Capture the cell that displays the provided text and extract its [x, y] central coordinate. 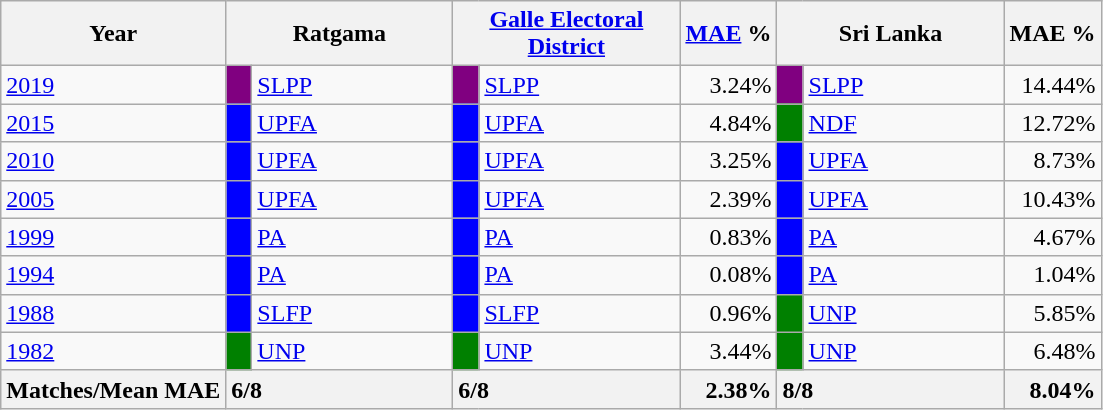
1994 [114, 275]
NDF [904, 123]
1988 [114, 313]
2.39% [728, 199]
8/8 [890, 389]
0.08% [728, 275]
1.04% [1052, 275]
6.48% [1052, 351]
3.44% [728, 351]
4.67% [1052, 237]
0.96% [728, 313]
2015 [114, 123]
1982 [114, 351]
Galle Electoral District [566, 34]
2.38% [728, 389]
Matches/Mean MAE [114, 389]
1999 [114, 237]
Year [114, 34]
0.83% [728, 237]
10.43% [1052, 199]
2010 [114, 161]
4.84% [728, 123]
3.24% [728, 85]
Ratgama [340, 34]
12.72% [1052, 123]
14.44% [1052, 85]
2005 [114, 199]
8.04% [1052, 389]
5.85% [1052, 313]
8.73% [1052, 161]
2019 [114, 85]
3.25% [728, 161]
Sri Lanka [890, 34]
